Output the (x, y) coordinate of the center of the cell containing the given text.  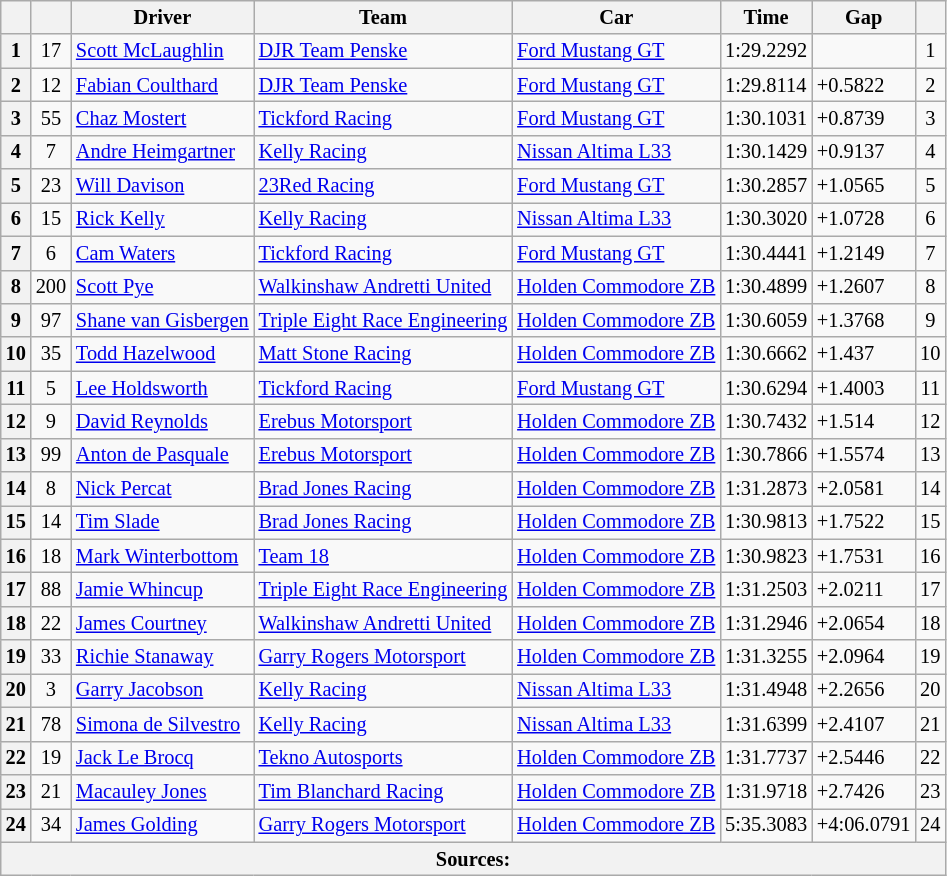
1:30.9823 (766, 556)
1:29.2292 (766, 51)
33 (51, 657)
Cam Waters (162, 253)
+1.7531 (864, 556)
Mark Winterbottom (162, 556)
Scott McLaughlin (162, 51)
+0.9137 (864, 152)
97 (51, 320)
+1.0728 (864, 219)
1:30.3020 (766, 219)
+1.7522 (864, 522)
78 (51, 724)
Jack Le Brocq (162, 758)
Car (616, 17)
Gap (864, 17)
Matt Stone Racing (384, 354)
+1.3768 (864, 320)
1:29.8114 (766, 85)
+1.0565 (864, 186)
Scott Pye (162, 287)
+1.2149 (864, 253)
+2.5446 (864, 758)
5:35.3083 (766, 825)
Rick Kelly (162, 219)
+1.4003 (864, 388)
David Reynolds (162, 421)
1:31.6399 (766, 724)
Garry Jacobson (162, 690)
Todd Hazelwood (162, 354)
James Golding (162, 825)
+1.5574 (864, 455)
1:30.7432 (766, 421)
1:31.2946 (766, 623)
+1.2607 (864, 287)
Tekno Autosports (384, 758)
+0.8739 (864, 118)
+2.0964 (864, 657)
1:30.6662 (766, 354)
1:31.9718 (766, 791)
Andre Heimgartner (162, 152)
1:30.1429 (766, 152)
1:31.4948 (766, 690)
Nick Percat (162, 489)
99 (51, 455)
Fabian Coulthard (162, 85)
+0.5822 (864, 85)
+2.4107 (864, 724)
1:30.9813 (766, 522)
1:30.4899 (766, 287)
1:31.3255 (766, 657)
Anton de Pasquale (162, 455)
+2.0581 (864, 489)
Jamie Whincup (162, 589)
+1.437 (864, 354)
1:30.4441 (766, 253)
1:30.6294 (766, 388)
Will Davison (162, 186)
1:30.1031 (766, 118)
Simona de Silvestro (162, 724)
35 (51, 354)
34 (51, 825)
+2.2656 (864, 690)
88 (51, 589)
23Red Racing (384, 186)
+2.7426 (864, 791)
Driver (162, 17)
Tim Slade (162, 522)
Team (384, 17)
55 (51, 118)
200 (51, 287)
Chaz Mostert (162, 118)
Team 18 (384, 556)
1:30.2857 (766, 186)
+2.0654 (864, 623)
1:30.7866 (766, 455)
Richie Stanaway (162, 657)
Tim Blanchard Racing (384, 791)
James Courtney (162, 623)
1:31.2503 (766, 589)
+1.514 (864, 421)
1:31.7737 (766, 758)
Lee Holdsworth (162, 388)
+2.0211 (864, 589)
1:31.2873 (766, 489)
Sources: (474, 859)
+4:06.0791 (864, 825)
Macauley Jones (162, 791)
1:30.6059 (766, 320)
Shane van Gisbergen (162, 320)
Time (766, 17)
